Capture the cell that displays the provided text and extract its (X, Y) central coordinate. 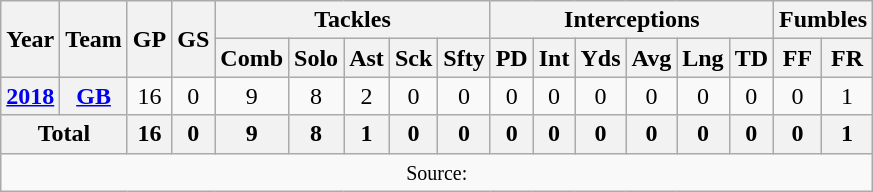
GP (149, 39)
Int (554, 58)
Comb (252, 58)
FF (798, 58)
2018 (30, 96)
TD (751, 58)
Lng (703, 58)
Sck (413, 58)
GB (94, 96)
2 (367, 96)
Team (94, 39)
Fumbles (824, 20)
Tackles (352, 20)
Year (30, 39)
Total (64, 134)
GS (194, 39)
Solo (316, 58)
Avg (652, 58)
Source: (437, 172)
PD (512, 58)
Ast (367, 58)
Interceptions (632, 20)
Yds (600, 58)
FR (846, 58)
Sfty (464, 58)
